Pinpoint the cell where the given text exists, returning its [X, Y] midpoint coordinate. 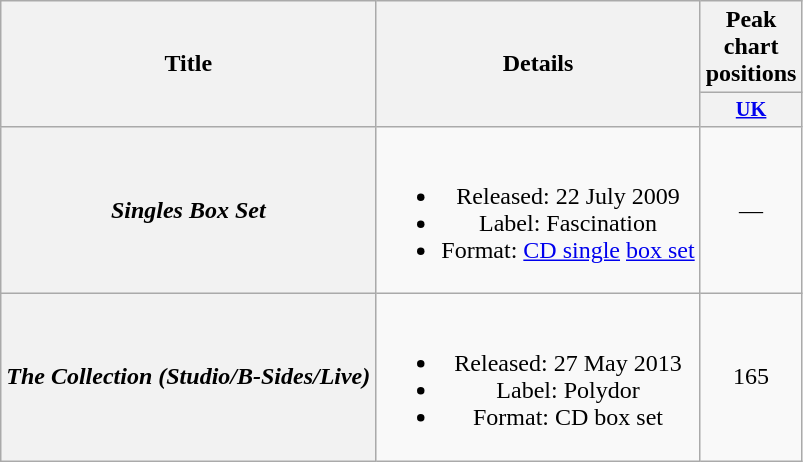
Peak chart positions [751, 47]
Released: 27 May 2013Label: PolydorFormat: CD box set [538, 378]
UK [751, 110]
Details [538, 64]
Title [188, 64]
Released: 22 July 2009Label: FascinationFormat: CD single box set [538, 210]
— [751, 210]
165 [751, 378]
The Collection (Studio/B-Sides/Live) [188, 378]
Singles Box Set [188, 210]
